Pinpoint the cell where the given text exists, returning its (X, Y) midpoint coordinate. 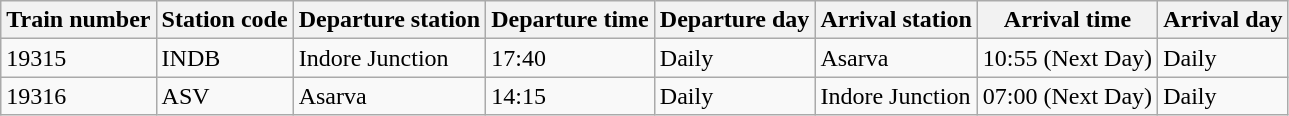
14:15 (570, 96)
ASV (224, 96)
10:55 (Next Day) (1067, 58)
Station code (224, 20)
Departure day (734, 20)
Arrival station (896, 20)
Arrival day (1223, 20)
19315 (78, 58)
Departure time (570, 20)
17:40 (570, 58)
Arrival time (1067, 20)
Departure station (390, 20)
07:00 (Next Day) (1067, 96)
Train number (78, 20)
19316 (78, 96)
INDB (224, 58)
